Pinpoint the cell where the given text exists, returning its [X, Y] midpoint coordinate. 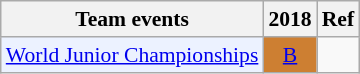
B [290, 55]
Team events [132, 19]
World Junior Championships [132, 55]
2018 [290, 19]
Ref [338, 19]
